Detect which cell encompasses the target text, then output its [x, y] center coordinate. 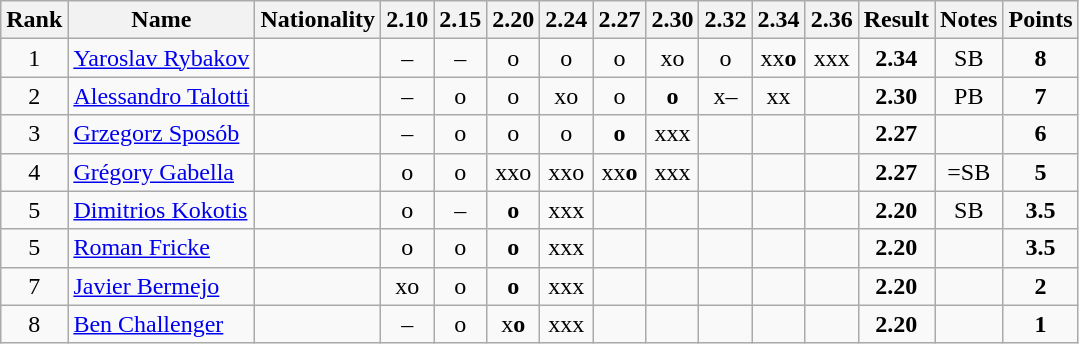
6 [1040, 134]
PB [969, 96]
Rank [34, 20]
Grzegorz Sposób [162, 134]
3 [34, 134]
Javier Bermejo [162, 286]
2.10 [408, 20]
xx [778, 96]
=SB [969, 172]
Nationality [318, 20]
2.15 [460, 20]
Notes [969, 20]
Yaroslav Rybakov [162, 58]
Result [896, 20]
Roman Fricke [162, 248]
Dimitrios Kokotis [162, 210]
Alessandro Talotti [162, 96]
x– [726, 96]
2.32 [726, 20]
Name [162, 20]
Points [1040, 20]
4 [34, 172]
Ben Challenger [162, 324]
2.24 [566, 20]
2.36 [832, 20]
Grégory Gabella [162, 172]
